Extract the [x, y] coordinate from the center of the cell holding the provided text.  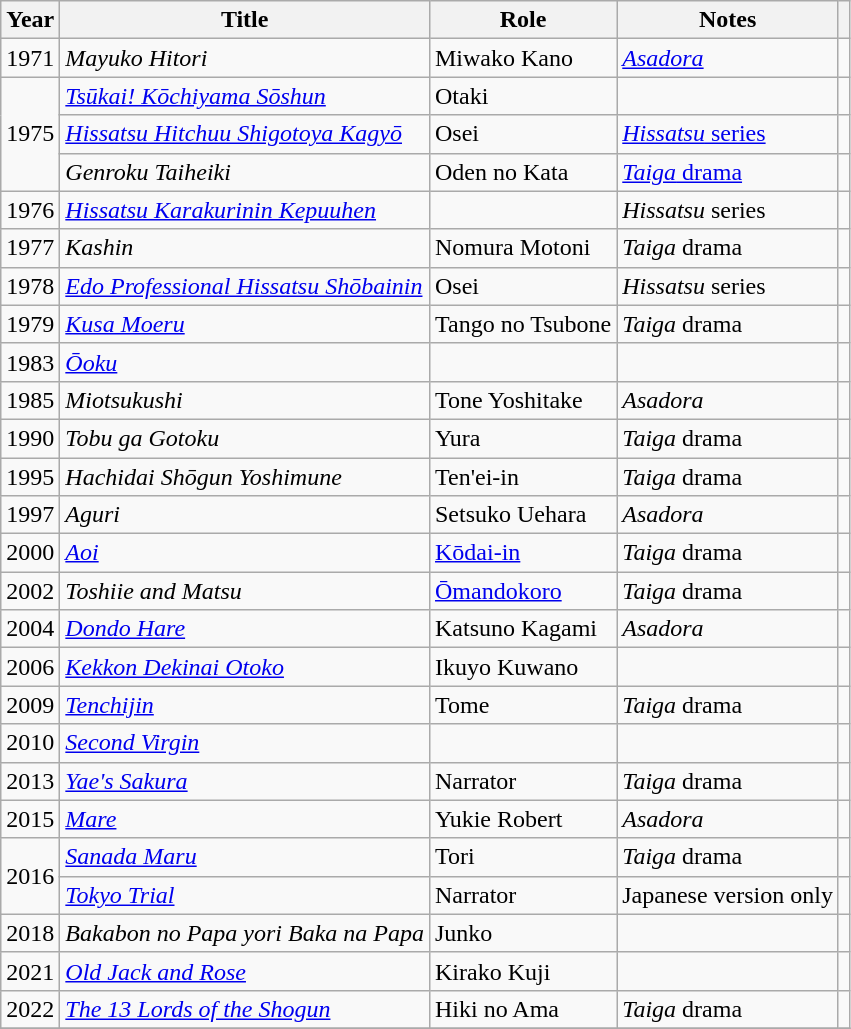
Mare [245, 819]
Kekkon Dekinai Otoko [245, 667]
1997 [30, 515]
Katsuno Kagami [522, 629]
2009 [30, 705]
2022 [30, 1009]
Notes [728, 20]
Tsūkai! Kōchiyama Sōshun [245, 96]
Genroku Taiheiki [245, 172]
Miotsukushi [245, 400]
Oden no Kata [522, 172]
1995 [30, 477]
2010 [30, 743]
Tone Yoshitake [522, 400]
1983 [30, 362]
Kirako Kuji [522, 971]
Role [522, 20]
1971 [30, 58]
Hissatsu Karakurinin Kepuuhen [245, 210]
Tome [522, 705]
Edo Professional Hissatsu Shōbainin [245, 286]
1979 [30, 324]
Nomura Motoni [522, 248]
Hachidai Shōgun Yoshimune [245, 477]
Yae's Sakura [245, 781]
2006 [30, 667]
Dondo Hare [245, 629]
Bakabon no Papa yori Baka na Papa [245, 933]
Kashin [245, 248]
1978 [30, 286]
1990 [30, 438]
The 13 Lords of the Shogun [245, 1009]
Japanese version only [728, 895]
Yukie Robert [522, 819]
1976 [30, 210]
Second Virgin [245, 743]
Hissatsu Hitchuu Shigotoya Kagyō [245, 134]
Otaki [522, 96]
Sanada Maru [245, 857]
2021 [30, 971]
Title [245, 20]
2002 [30, 591]
2004 [30, 629]
Aguri [245, 515]
Tori [522, 857]
1975 [30, 134]
2000 [30, 553]
Setsuko Uehara [522, 515]
Tobu ga Gotoku [245, 438]
2016 [30, 876]
Junko [522, 933]
2018 [30, 933]
Kusa Moeru [245, 324]
Kōdai-in [522, 553]
Ten'ei-in [522, 477]
Mayuko Hitori [245, 58]
Miwako Kano [522, 58]
1985 [30, 400]
2013 [30, 781]
Toshiie and Matsu [245, 591]
Tenchijin [245, 705]
Tango no Tsubone [522, 324]
Aoi [245, 553]
Old Jack and Rose [245, 971]
Tokyo Trial [245, 895]
Yura [522, 438]
Year [30, 20]
Hiki no Ama [522, 1009]
Ōmandokoro [522, 591]
Ikuyo Kuwano [522, 667]
1977 [30, 248]
Ōoku [245, 362]
2015 [30, 819]
